Return [X, Y] of the center of cell containing provided text 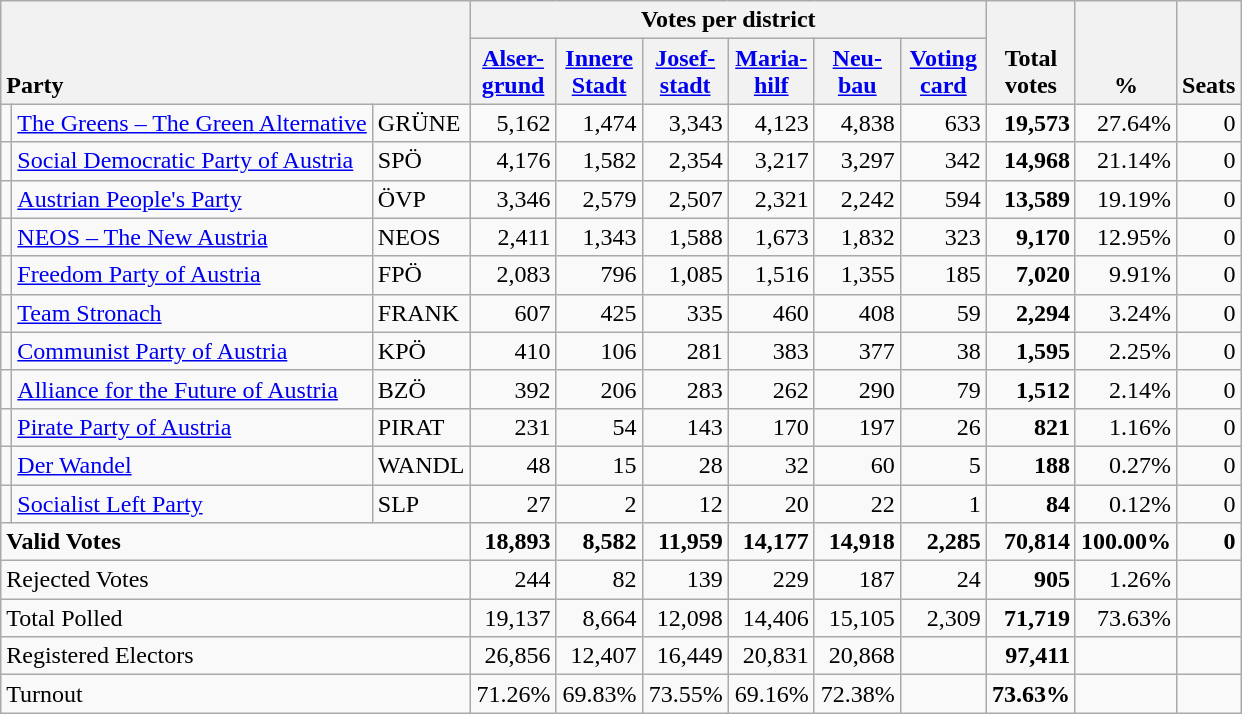
PIRAT [421, 427]
425 [599, 313]
323 [943, 237]
9,170 [1030, 237]
7,020 [1030, 275]
73.55% [685, 694]
Austrian People's Party [192, 199]
0.27% [1126, 465]
SLP [421, 503]
2,083 [513, 275]
1,355 [857, 275]
27 [513, 503]
1,588 [685, 237]
NEOS – The New Austria [192, 237]
Votes per district [728, 20]
69.16% [771, 694]
197 [857, 427]
14,406 [771, 618]
342 [943, 161]
38 [943, 351]
26,856 [513, 656]
19,573 [1030, 123]
72.38% [857, 694]
3,297 [857, 161]
Total Polled [236, 618]
139 [685, 580]
Turnout [236, 694]
Alser-grund [513, 72]
59 [943, 313]
Seats [1209, 52]
3,217 [771, 161]
229 [771, 580]
14,177 [771, 542]
1,516 [771, 275]
1 [943, 503]
Socialist Left Party [192, 503]
231 [513, 427]
18,893 [513, 542]
1,673 [771, 237]
2,242 [857, 199]
4,838 [857, 123]
26 [943, 427]
3.24% [1126, 313]
106 [599, 351]
0.12% [1126, 503]
594 [943, 199]
1,582 [599, 161]
Josef-stadt [685, 72]
607 [513, 313]
1,474 [599, 123]
Rejected Votes [236, 580]
20,868 [857, 656]
2,309 [943, 618]
2,294 [1030, 313]
71,719 [1030, 618]
NEOS [421, 237]
Der Wandel [192, 465]
2,321 [771, 199]
FPÖ [421, 275]
11,959 [685, 542]
206 [599, 389]
79 [943, 389]
WANDL [421, 465]
28 [685, 465]
20,831 [771, 656]
1,343 [599, 237]
1.16% [1126, 427]
Alliance for the Future of Austria [192, 389]
13,589 [1030, 199]
14,918 [857, 542]
32 [771, 465]
2,285 [943, 542]
377 [857, 351]
410 [513, 351]
97,411 [1030, 656]
KPÖ [421, 351]
60 [857, 465]
2,411 [513, 237]
Freedom Party of Austria [192, 275]
15 [599, 465]
16,449 [685, 656]
4,123 [771, 123]
Communist Party of Austria [192, 351]
5 [943, 465]
9.91% [1126, 275]
Pirate Party of Austria [192, 427]
69.83% [599, 694]
Social Democratic Party of Austria [192, 161]
143 [685, 427]
82 [599, 580]
SPÖ [421, 161]
20 [771, 503]
4,176 [513, 161]
185 [943, 275]
2,354 [685, 161]
24 [943, 580]
54 [599, 427]
19,137 [513, 618]
70,814 [1030, 542]
383 [771, 351]
48 [513, 465]
335 [685, 313]
2 [599, 503]
170 [771, 427]
84 [1030, 503]
Votingcard [943, 72]
2.25% [1126, 351]
12 [685, 503]
5,162 [513, 123]
15,105 [857, 618]
460 [771, 313]
821 [1030, 427]
Valid Votes [236, 542]
Team Stronach [192, 313]
GRÜNE [421, 123]
Totalvotes [1030, 52]
905 [1030, 580]
22 [857, 503]
392 [513, 389]
2,579 [599, 199]
ÖVP [421, 199]
796 [599, 275]
1,832 [857, 237]
187 [857, 580]
1.26% [1126, 580]
8,582 [599, 542]
3,343 [685, 123]
2.14% [1126, 389]
InnereStadt [599, 72]
19.19% [1126, 199]
1,085 [685, 275]
71.26% [513, 694]
27.64% [1126, 123]
283 [685, 389]
8,664 [599, 618]
12,407 [599, 656]
262 [771, 389]
290 [857, 389]
The Greens – The Green Alternative [192, 123]
% [1126, 52]
Neu-bau [857, 72]
BZÖ [421, 389]
12,098 [685, 618]
100.00% [1126, 542]
21.14% [1126, 161]
Maria-hilf [771, 72]
633 [943, 123]
1,595 [1030, 351]
188 [1030, 465]
Party [236, 52]
1,512 [1030, 389]
408 [857, 313]
FRANK [421, 313]
12.95% [1126, 237]
281 [685, 351]
2,507 [685, 199]
14,968 [1030, 161]
3,346 [513, 199]
244 [513, 580]
Registered Electors [236, 656]
